Detect which cell encompasses the target text, then output its [x, y] center coordinate. 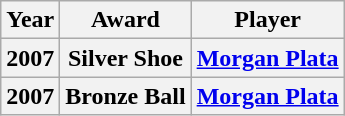
Award [126, 20]
Silver Shoe [126, 58]
Player [268, 20]
Year [30, 20]
Bronze Ball [126, 96]
